Find where the given text appears and provide that cell's center as [x, y] coordinate. 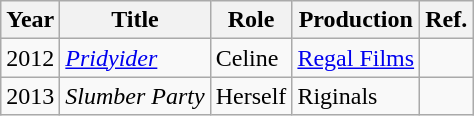
Riginals [356, 96]
2012 [30, 58]
Herself [251, 96]
Slumber Party [135, 96]
Title [135, 20]
2013 [30, 96]
Production [356, 20]
Year [30, 20]
Regal Films [356, 58]
Pridyider [135, 58]
Role [251, 20]
Ref. [446, 20]
Celine [251, 58]
